Extract the (X, Y) coordinate from the center of the cell holding the provided text.  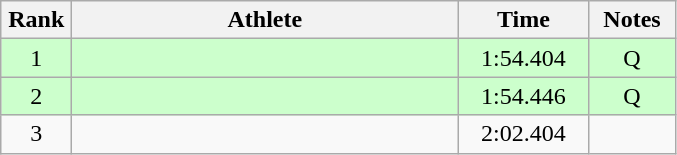
2 (36, 96)
1:54.446 (524, 96)
Rank (36, 20)
1 (36, 58)
1:54.404 (524, 58)
2:02.404 (524, 134)
3 (36, 134)
Athlete (265, 20)
Notes (632, 20)
Time (524, 20)
